Locate the cell with the specified text and output its [x, y] center coordinate. 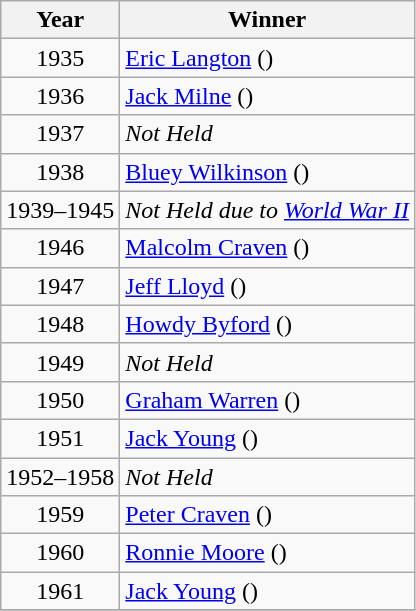
1959 [60, 515]
Eric Langton () [268, 58]
Winner [268, 20]
1937 [60, 134]
Year [60, 20]
1939–1945 [60, 210]
1952–1958 [60, 477]
Not Held due to World War II [268, 210]
Graham Warren () [268, 400]
1947 [60, 286]
1935 [60, 58]
Ronnie Moore () [268, 553]
Bluey Wilkinson () [268, 172]
1950 [60, 400]
Howdy Byford () [268, 324]
1960 [60, 553]
1938 [60, 172]
1949 [60, 362]
1946 [60, 248]
Jeff Lloyd () [268, 286]
1948 [60, 324]
Peter Craven () [268, 515]
1951 [60, 438]
Jack Milne () [268, 96]
1961 [60, 591]
Malcolm Craven () [268, 248]
1936 [60, 96]
